For the text-containing cell, return its midpoint in [X, Y] coordinate format. 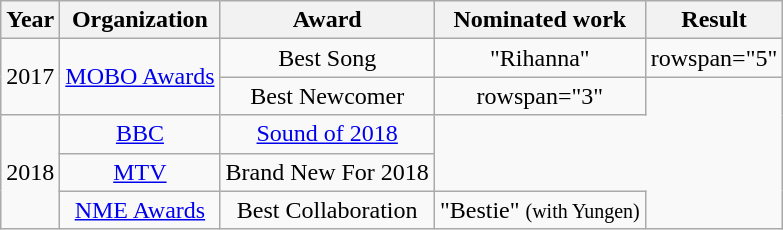
Year [30, 20]
2017 [30, 77]
Best Song [327, 58]
Nominated work [540, 20]
MOBO Awards [140, 77]
NME Awards [140, 210]
BBC [140, 134]
2018 [30, 172]
MTV [140, 172]
"Rihanna" [540, 58]
Sound of 2018 [327, 134]
Result [714, 20]
"Bestie" (with Yungen) [540, 210]
rowspan="3" [540, 96]
rowspan="5" [714, 58]
Best Collaboration [327, 210]
Organization [140, 20]
Brand New For 2018 [327, 172]
Award [327, 20]
Best Newcomer [327, 96]
